Return [X, Y] of the center of cell containing provided text 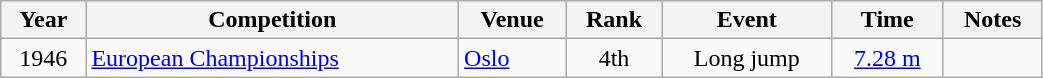
Year [44, 20]
Rank [614, 20]
Oslo [512, 58]
European Championships [272, 58]
Time [887, 20]
Venue [512, 20]
Notes [992, 20]
1946 [44, 58]
7.28 m [887, 58]
Event [746, 20]
4th [614, 58]
Long jump [746, 58]
Competition [272, 20]
